Output the (x, y) coordinate of the center of the cell containing the given text.  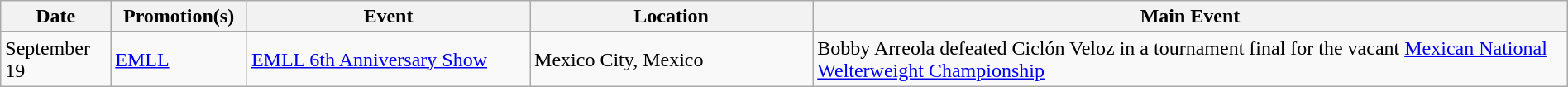
Promotion(s) (179, 17)
Event (388, 17)
Date (56, 17)
EMLL (179, 60)
Bobby Arreola defeated Ciclón Veloz in a tournament final for the vacant Mexican National Welterweight Championship (1191, 60)
EMLL 6th Anniversary Show (388, 60)
September 19 (56, 60)
Main Event (1191, 17)
Location (672, 17)
Mexico City, Mexico (672, 60)
